Identify which cell holds the provided text, then report its (X, Y) central coordinate. 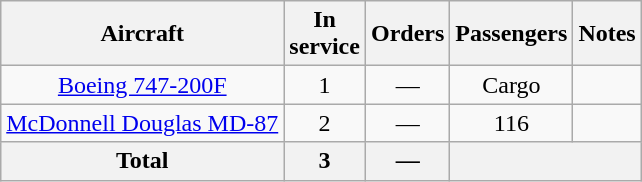
Orders (407, 34)
McDonnell Douglas MD-87 (142, 123)
116 (512, 123)
Notes (607, 34)
Aircraft (142, 34)
Boeing 747-200F (142, 85)
In service (325, 34)
Total (142, 161)
Cargo (512, 85)
1 (325, 85)
Passengers (512, 34)
3 (325, 161)
2 (325, 123)
